Capture the cell that displays the provided text and extract its (x, y) central coordinate. 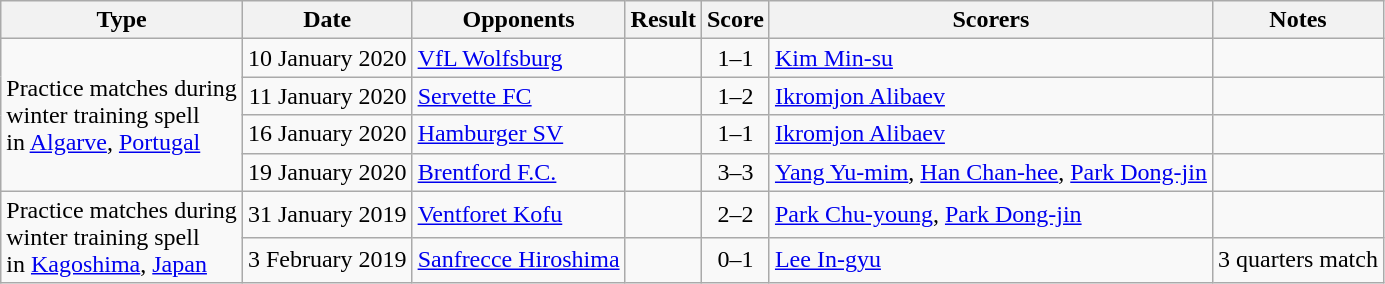
19 January 2020 (327, 172)
Yang Yu-mim, Han Chan-hee, Park Dong-jin (990, 172)
Result (663, 20)
11 January 2020 (327, 96)
16 January 2020 (327, 134)
0–1 (735, 260)
Lee In-gyu (990, 260)
Practice matches duringwinter training spell in Algarve, Portugal (122, 115)
Notes (1298, 20)
Servette FC (518, 96)
Brentford F.C. (518, 172)
1–2 (735, 96)
Score (735, 20)
Hamburger SV (518, 134)
10 January 2020 (327, 58)
Type (122, 20)
Practice matches duringwinter training spell in Kagoshima, Japan (122, 237)
Kim Min-su (990, 58)
3–3 (735, 172)
Ventforet Kofu (518, 214)
VfL Wolfsburg (518, 58)
2–2 (735, 214)
3 February 2019 (327, 260)
3 quarters match (1298, 260)
Scorers (990, 20)
Park Chu-young, Park Dong-jin (990, 214)
Sanfrecce Hiroshima (518, 260)
Opponents (518, 20)
Date (327, 20)
31 January 2019 (327, 214)
